For the text-containing cell, return its midpoint in (X, Y) coordinate format. 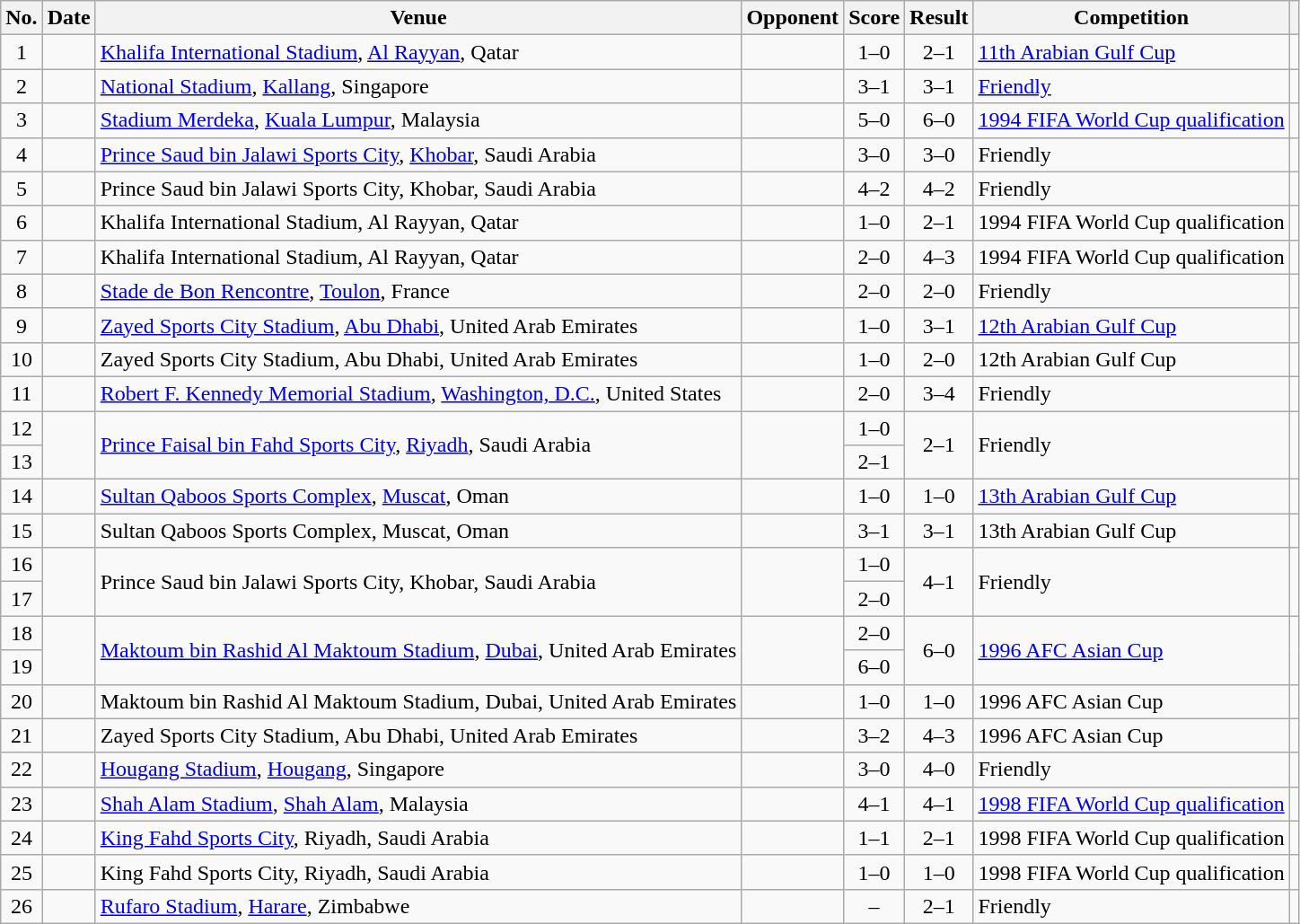
Competition (1131, 18)
16 (22, 565)
6 (22, 223)
Stadium Merdeka, Kuala Lumpur, Malaysia (418, 120)
1–1 (874, 838)
Hougang Stadium, Hougang, Singapore (418, 770)
5 (22, 189)
3–4 (939, 393)
19 (22, 667)
3 (22, 120)
15 (22, 531)
24 (22, 838)
12 (22, 428)
Opponent (793, 18)
10 (22, 359)
18 (22, 633)
23 (22, 804)
21 (22, 735)
National Stadium, Kallang, Singapore (418, 86)
11 (22, 393)
2 (22, 86)
Result (939, 18)
8 (22, 291)
4 (22, 154)
9 (22, 325)
11th Arabian Gulf Cup (1131, 52)
Rufaro Stadium, Harare, Zimbabwe (418, 906)
3–2 (874, 735)
Venue (418, 18)
– (874, 906)
Score (874, 18)
26 (22, 906)
14 (22, 497)
20 (22, 701)
Robert F. Kennedy Memorial Stadium, Washington, D.C., United States (418, 393)
13 (22, 462)
17 (22, 599)
22 (22, 770)
7 (22, 257)
Stade de Bon Rencontre, Toulon, France (418, 291)
Date (68, 18)
No. (22, 18)
1 (22, 52)
Prince Faisal bin Fahd Sports City, Riyadh, Saudi Arabia (418, 445)
5–0 (874, 120)
Shah Alam Stadium, Shah Alam, Malaysia (418, 804)
4–0 (939, 770)
25 (22, 872)
